Return the (X, Y) coordinate for the center point of the cell that contains the specified text.  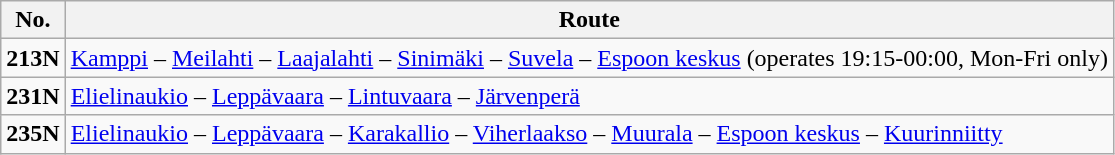
213N (33, 58)
Elielinaukio – Leppävaara – Karakallio – Viherlaakso – Muurala – Espoon keskus – Kuurinniitty (589, 134)
Kamppi – Meilahti – Laajalahti – Sinimäki – Suvela – Espoon keskus (operates 19:15-00:00, Mon-Fri only) (589, 58)
Route (589, 20)
Elielinaukio – Leppävaara – Lintuvaara – Järvenperä (589, 96)
231N (33, 96)
No. (33, 20)
235N (33, 134)
